Extract the [x, y] coordinate from the center of the cell holding the provided text.  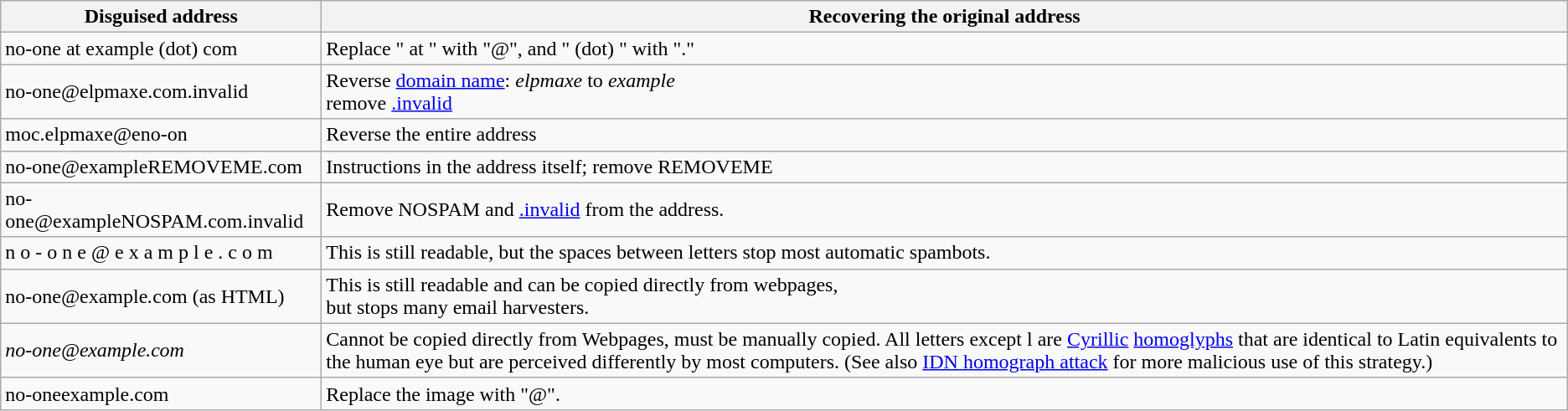
This is still readable and can be copied directly from webpages,but stops many email harvesters. [945, 296]
This is still readable, but the spaces between letters stop most automatic spambots. [945, 253]
по-опе@ехатрlе.сот [161, 350]
n o - o n e @ e x a m p l e . c o m [161, 253]
no-one@exampleNOSPAM.com.invalid [161, 209]
Replace " at " with "@", and " (dot) " with "." [945, 49]
Recovering the original address [945, 17]
no-one@elpmaxe.com.invalid [161, 92]
no-oneexample.com [161, 393]
moc.elpmaxe@eno-on [161, 135]
no-one@example.com (as HTML) [161, 296]
Disguised address [161, 17]
Replace the image with "@". [945, 393]
Reverse the entire address [945, 135]
Reverse domain name: elpmaxe to exampleremove .invalid [945, 92]
Remove NOSPAM and .invalid from the address. [945, 209]
no-one@exampleREMOVEME.com [161, 167]
no-one at example (dot) com [161, 49]
Instructions in the address itself; remove REMOVEME [945, 167]
